From the cell containing the given text, extract its center point as [x, y] coordinate. 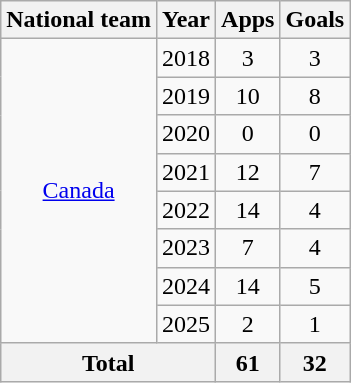
8 [315, 96]
2022 [186, 210]
2 [248, 324]
Total [108, 362]
2019 [186, 96]
Goals [315, 20]
Canada [79, 191]
2020 [186, 134]
2025 [186, 324]
2018 [186, 58]
National team [79, 20]
1 [315, 324]
10 [248, 96]
32 [315, 362]
Apps [248, 20]
2023 [186, 248]
2024 [186, 286]
12 [248, 172]
2021 [186, 172]
Year [186, 20]
61 [248, 362]
5 [315, 286]
